Capture the cell that displays the provided text and extract its [x, y] central coordinate. 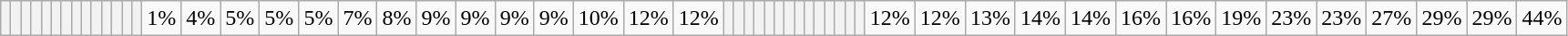
27% [1392, 18]
19% [1241, 18]
13% [989, 18]
4% [200, 18]
7% [357, 18]
44% [1542, 18]
10% [598, 18]
1% [162, 18]
8% [397, 18]
